Locate the cell with the specified text and output its (X, Y) center coordinate. 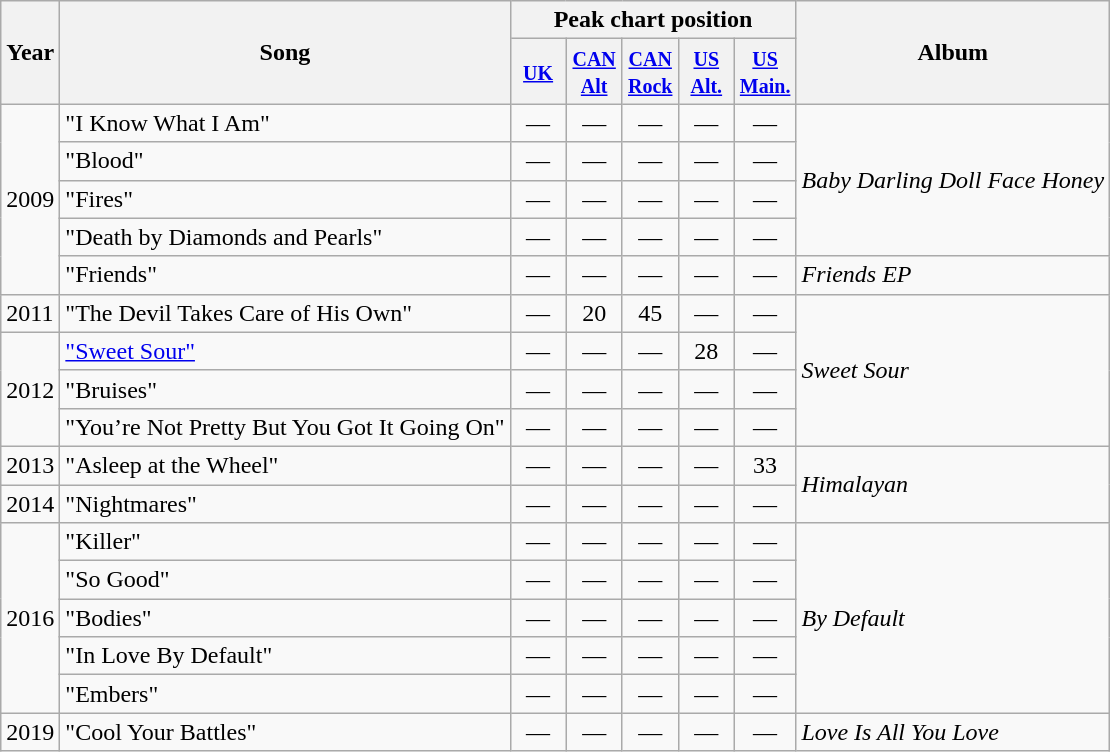
Baby Darling Doll Face Honey (953, 180)
Peak chart position (653, 20)
2019 (30, 732)
45 (650, 313)
"Killer" (285, 542)
Himalayan (953, 484)
2009 (30, 199)
"Nightmares" (285, 503)
By Default (953, 618)
"Cool Your Battles" (285, 732)
2011 (30, 313)
20 (594, 313)
USAlt. (706, 72)
2014 (30, 503)
33 (765, 465)
Friends EP (953, 275)
CANRock (650, 72)
Song (285, 52)
2013 (30, 465)
Album (953, 52)
"Embers" (285, 694)
"You’re Not Pretty But You Got It Going On" (285, 427)
"Death by Diamonds and Pearls" (285, 237)
USMain. (765, 72)
Sweet Sour (953, 370)
28 (706, 351)
Year (30, 52)
Love Is All You Love (953, 732)
"I Know What I Am" (285, 123)
"Fires" (285, 199)
CANAlt (594, 72)
"Blood" (285, 161)
"Friends" (285, 275)
2016 (30, 618)
"So Good" (285, 580)
"Asleep at the Wheel" (285, 465)
"In Love By Default" (285, 656)
"Sweet Sour" (285, 351)
2012 (30, 389)
UK (538, 72)
"Bodies" (285, 618)
"The Devil Takes Care of His Own" (285, 313)
"Bruises" (285, 389)
